Search for the cell housing the specified text and yield its [X, Y] center coordinate. 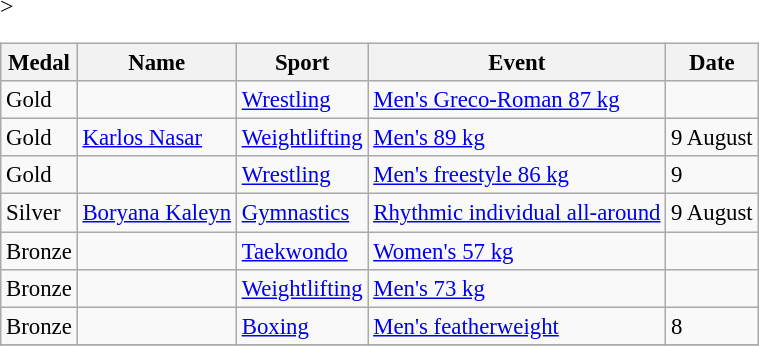
Sport [302, 63]
Rhythmic individual all-around [517, 213]
Gymnastics [302, 213]
Men's 73 kg [517, 288]
Boxing [302, 326]
Date [712, 63]
Event [517, 63]
Taekwondo [302, 251]
9 [712, 175]
Boryana Kaleyn [156, 213]
Men's 89 kg [517, 138]
Men's freestyle 86 kg [517, 175]
8 [712, 326]
Name [156, 63]
Men's featherweight [517, 326]
Women's 57 kg [517, 251]
Karlos Nasar [156, 138]
Medal [39, 63]
Men's Greco-Roman 87 kg [517, 100]
Silver [39, 213]
